Scan for the cell matching the given text and deliver its (x, y) coordinate at center. 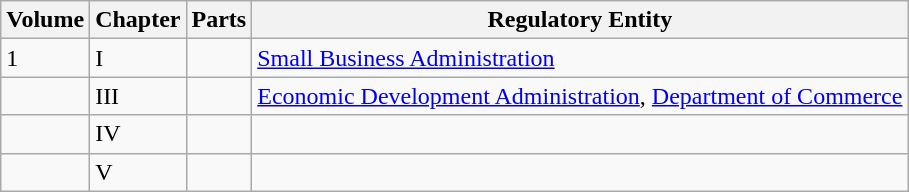
Small Business Administration (580, 58)
Volume (46, 20)
IV (138, 134)
Parts (219, 20)
Regulatory Entity (580, 20)
I (138, 58)
Economic Development Administration, Department of Commerce (580, 96)
Chapter (138, 20)
1 (46, 58)
III (138, 96)
V (138, 172)
